From the cell containing the given text, extract its center point as (x, y) coordinate. 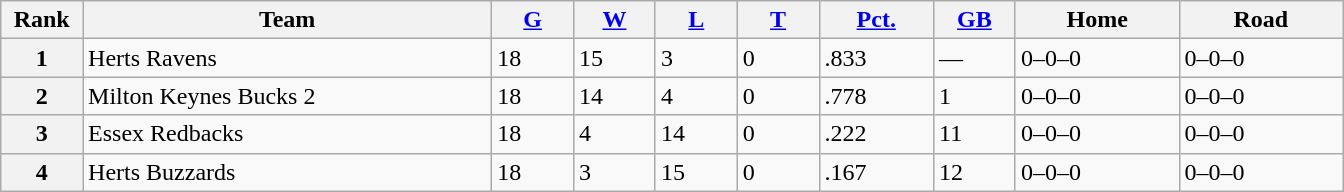
11 (975, 134)
L (696, 20)
.222 (876, 134)
Milton Keynes Bucks 2 (288, 96)
T (778, 20)
— (975, 58)
W (615, 20)
G (533, 20)
12 (975, 172)
Herts Ravens (288, 58)
Rank (42, 20)
.167 (876, 172)
Essex Redbacks (288, 134)
.833 (876, 58)
Team (288, 20)
Road (1261, 20)
Herts Buzzards (288, 172)
.778 (876, 96)
Home (1097, 20)
Pct. (876, 20)
2 (42, 96)
GB (975, 20)
